Extract the [X, Y] coordinate from the center of the cell holding the provided text.  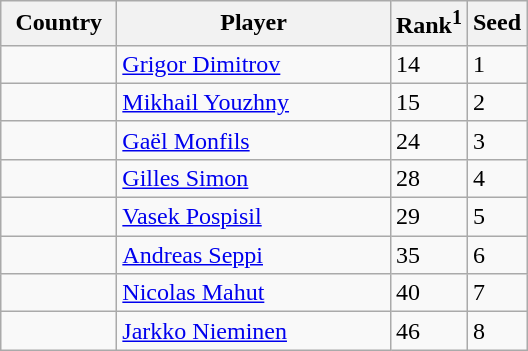
Gaël Monfils [254, 140]
8 [496, 331]
14 [428, 64]
Rank1 [428, 24]
Grigor Dimitrov [254, 64]
Gilles Simon [254, 178]
15 [428, 102]
2 [496, 102]
Jarkko Nieminen [254, 331]
40 [428, 293]
7 [496, 293]
Seed [496, 24]
46 [428, 331]
35 [428, 255]
29 [428, 217]
24 [428, 140]
4 [496, 178]
Andreas Seppi [254, 255]
Vasek Pospisil [254, 217]
1 [496, 64]
28 [428, 178]
6 [496, 255]
3 [496, 140]
Player [254, 24]
Country [59, 24]
Nicolas Mahut [254, 293]
Mikhail Youzhny [254, 102]
5 [496, 217]
